Find where the given text appears and provide that cell's center as (X, Y) coordinate. 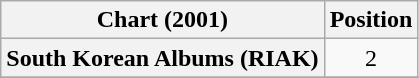
South Korean Albums (RIAK) (162, 58)
Chart (2001) (162, 20)
2 (371, 58)
Position (371, 20)
